From the cell containing the given text, extract its center point as [x, y] coordinate. 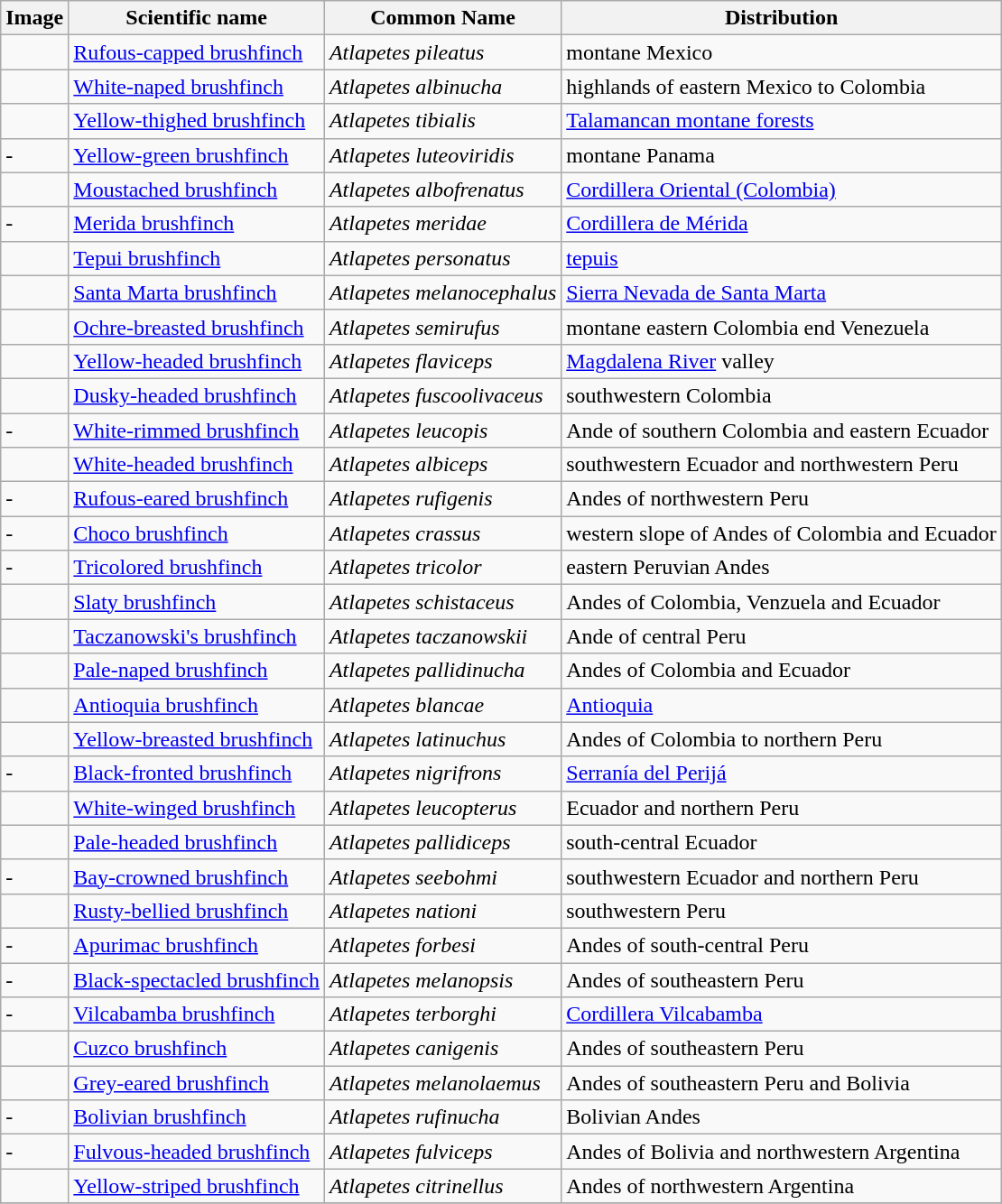
White-rimmed brushfinch [197, 431]
Slaty brushfinch [197, 602]
Andes of northwestern Argentina [782, 1186]
Atlapetes tibialis [442, 121]
Atlapetes schistaceus [442, 602]
Rufous-eared brushfinch [197, 499]
Atlapetes semirufus [442, 327]
Bolivian brushfinch [197, 1117]
Tricolored brushfinch [197, 568]
Bay-crowned brushfinch [197, 876]
Atlapetes personatus [442, 258]
Yellow-striped brushfinch [197, 1186]
Andes of Colombia, Venzuela and Ecuador [782, 602]
Atlapetes leucopis [442, 431]
Atlapetes rufinucha [442, 1117]
Antioquia [782, 705]
Atlapetes terborghi [442, 1014]
Atlapetes blancae [442, 705]
Image [34, 18]
Ande of southern Colombia and eastern Ecuador [782, 431]
Atlapetes tricolor [442, 568]
Rusty-bellied brushfinch [197, 911]
Moustached brushfinch [197, 190]
White-headed brushfinch [197, 465]
Scientific name [197, 18]
Merida brushfinch [197, 224]
Fulvous-headed brushfinch [197, 1152]
Andes of northwestern Peru [782, 499]
Andes of Colombia to northern Peru [782, 739]
Taczanowski's brushfinch [197, 636]
Atlapetes seebohmi [442, 876]
White-naped brushfinch [197, 87]
Pale-headed brushfinch [197, 842]
Atlapetes canigenis [442, 1049]
Atlapetes citrinellus [442, 1186]
Cuzco brushfinch [197, 1049]
montane eastern Colombia end Venezuela [782, 327]
eastern Peruvian Andes [782, 568]
Atlapetes latinuchus [442, 739]
montane Panama [782, 155]
Yellow-green brushfinch [197, 155]
southwestern Ecuador and northwestern Peru [782, 465]
Ecuador and northern Peru [782, 808]
Andes of south-central Peru [782, 945]
Yellow-breasted brushfinch [197, 739]
Atlapetes melanopsis [442, 979]
Choco brushfinch [197, 533]
Atlapetes taczanowskii [442, 636]
Atlapetes albiceps [442, 465]
Atlapetes forbesi [442, 945]
Atlapetes pallidiceps [442, 842]
Andes of southeastern Peru and Bolivia [782, 1083]
Pale-naped brushfinch [197, 671]
Ochre-breasted brushfinch [197, 327]
Atlapetes pallidinucha [442, 671]
Yellow-headed brushfinch [197, 361]
Atlapetes pileatus [442, 52]
Rufous-capped brushfinch [197, 52]
Vilcabamba brushfinch [197, 1014]
Sierra Nevada de Santa Marta [782, 292]
Dusky-headed brushfinch [197, 395]
Distribution [782, 18]
southwestern Peru [782, 911]
Magdalena River valley [782, 361]
Andes of Colombia and Ecuador [782, 671]
Cordillera Oriental (Colombia) [782, 190]
Atlapetes nationi [442, 911]
Atlapetes fuscoolivaceus [442, 395]
Atlapetes melanolaemus [442, 1083]
Atlapetes luteoviridis [442, 155]
Atlapetes meridae [442, 224]
Atlapetes nigrifrons [442, 773]
south-central Ecuador [782, 842]
montane Mexico [782, 52]
Grey-eared brushfinch [197, 1083]
Santa Marta brushfinch [197, 292]
Apurimac brushfinch [197, 945]
Tepui brushfinch [197, 258]
Cordillera de Mérida [782, 224]
White-winged brushfinch [197, 808]
Serranía del Perijá [782, 773]
Black-spectacled brushfinch [197, 979]
highlands of eastern Mexico to Colombia [782, 87]
Atlapetes rufigenis [442, 499]
Common Name [442, 18]
Black-fronted brushfinch [197, 773]
southwestern Colombia [782, 395]
Atlapetes flaviceps [442, 361]
Atlapetes albinucha [442, 87]
southwestern Ecuador and northern Peru [782, 876]
Andes of Bolivia and northwestern Argentina [782, 1152]
Atlapetes crassus [442, 533]
tepuis [782, 258]
Atlapetes leucopterus [442, 808]
western slope of Andes of Colombia and Ecuador [782, 533]
Cordillera Vilcabamba [782, 1014]
Talamancan montane forests [782, 121]
Antioquia brushfinch [197, 705]
Yellow-thighed brushfinch [197, 121]
Atlapetes melanocephalus [442, 292]
Ande of central Peru [782, 636]
Bolivian Andes [782, 1117]
Atlapetes albofrenatus [442, 190]
Atlapetes fulviceps [442, 1152]
